Provide the (x, y) coordinate of the cell's center where the given text is located.  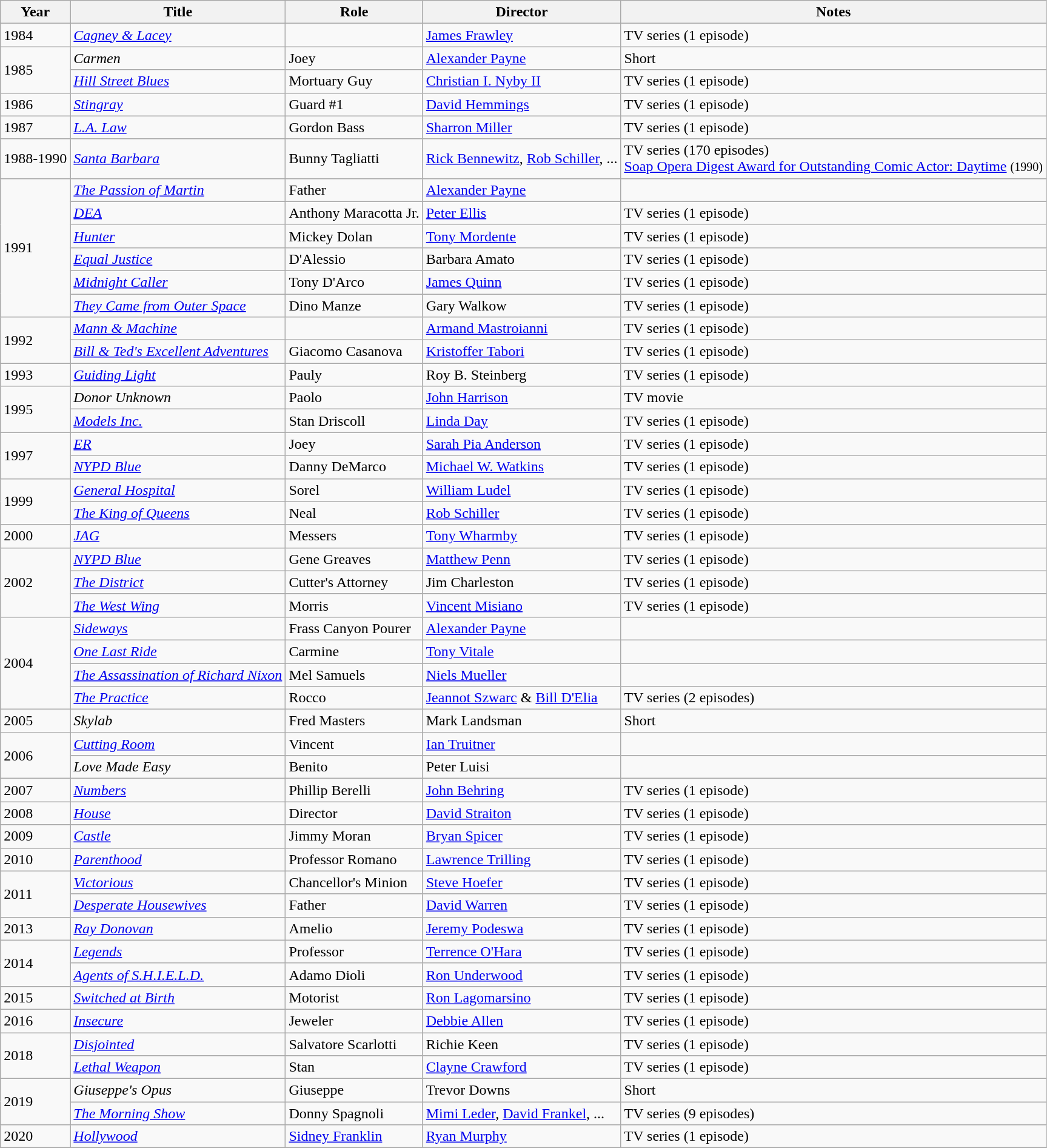
2002 (35, 582)
Sideways (178, 628)
2015 (35, 998)
Trevor Downs (521, 1090)
Switched at Birth (178, 998)
James Quinn (521, 282)
Title (178, 12)
1997 (35, 455)
Bryan Spicer (521, 836)
2010 (35, 859)
House (178, 813)
David Straiton (521, 813)
Stan (354, 1067)
2007 (35, 790)
2009 (35, 836)
TV series (9 episodes) (833, 1113)
Jeremy Podeswa (521, 928)
Richie Keen (521, 1044)
Sorel (354, 490)
Hunter (178, 236)
The Assassination of Richard Nixon (178, 675)
DEA (178, 213)
Agents of S.H.I.E.L.D. (178, 975)
Guiding Light (178, 375)
1984 (35, 35)
Chancellor's Minion (354, 882)
Legends (178, 952)
Desperate Housewives (178, 905)
Sidney Franklin (354, 1136)
1986 (35, 104)
Tony Vitale (521, 651)
Sharron Miller (521, 127)
General Hospital (178, 490)
Giuseppe's Opus (178, 1090)
Mickey Dolan (354, 236)
David Warren (521, 905)
Models Inc. (178, 421)
Cutting Room (178, 744)
Hill Street Blues (178, 81)
D'Alessio (354, 259)
Tony Mordente (521, 236)
Pauly (354, 375)
Lethal Weapon (178, 1067)
Barbara Amato (521, 259)
Skylab (178, 721)
Victorious (178, 882)
Midnight Caller (178, 282)
Professor (354, 952)
Adamo Dioli (354, 975)
Peter Luisi (521, 767)
Rick Bennewitz, Rob Schiller, ... (521, 159)
TV series (2 episodes) (833, 698)
The King of Queens (178, 513)
Ian Truitner (521, 744)
Benito (354, 767)
Neal (354, 513)
Vincent (354, 744)
Mimi Leder, David Frankel, ... (521, 1113)
David Hemmings (521, 104)
The Practice (178, 698)
Matthew Penn (521, 559)
Equal Justice (178, 259)
Cutter's Attorney (354, 582)
2019 (35, 1102)
One Last Ride (178, 651)
Linda Day (521, 421)
Messers (354, 536)
Mel Samuels (354, 675)
Clayne Crawford (521, 1067)
The West Wing (178, 605)
1988-1990 (35, 159)
Love Made Easy (178, 767)
Ryan Murphy (521, 1136)
Bunny Tagliatti (354, 159)
Morris (354, 605)
Tony Wharmby (521, 536)
Sarah Pia Anderson (521, 444)
L.A. Law (178, 127)
Steve Hoefer (521, 882)
Hollywood (178, 1136)
1993 (35, 375)
Kristoffer Tabori (521, 352)
Giacomo Casanova (354, 352)
Carmine (354, 651)
Mark Landsman (521, 721)
Role (354, 12)
Frass Canyon Pourer (354, 628)
Ray Donovan (178, 928)
2016 (35, 1021)
Gordon Bass (354, 127)
Niels Mueller (521, 675)
Castle (178, 836)
Stingray (178, 104)
Vincent Misiano (521, 605)
Ron Underwood (521, 975)
Gary Walkow (521, 305)
Terrence O'Hara (521, 952)
1985 (35, 70)
Notes (833, 12)
2013 (35, 928)
Santa Barbara (178, 159)
Disjointed (178, 1044)
Debbie Allen (521, 1021)
TV movie (833, 398)
Ron Lagomarsino (521, 998)
2011 (35, 894)
Rob Schiller (521, 513)
2014 (35, 963)
2008 (35, 813)
2005 (35, 721)
The Morning Show (178, 1113)
The District (178, 582)
Armand Mastroianni (521, 329)
Fred Masters (354, 721)
Jimmy Moran (354, 836)
Stan Driscoll (354, 421)
Giuseppe (354, 1090)
Tony D'Arco (354, 282)
1991 (35, 247)
Gene Greaves (354, 559)
1987 (35, 127)
2000 (35, 536)
Carmen (178, 58)
Donor Unknown (178, 398)
Peter Ellis (521, 213)
2006 (35, 756)
Salvatore Scarlotti (354, 1044)
Motorist (354, 998)
ER (178, 444)
JAG (178, 536)
James Frawley (521, 35)
Christian I. Nyby II (521, 81)
Insecure (178, 1021)
Phillip Berelli (354, 790)
The Passion of Martin (178, 190)
They Came from Outer Space (178, 305)
Michael W. Watkins (521, 467)
Year (35, 12)
Cagney & Lacey (178, 35)
Lawrence Trilling (521, 859)
William Ludel (521, 490)
1992 (35, 340)
Mann & Machine (178, 329)
Bill & Ted's Excellent Adventures (178, 352)
John Harrison (521, 398)
Roy B. Steinberg (521, 375)
1999 (35, 502)
Anthony Maracotta Jr. (354, 213)
Mortuary Guy (354, 81)
Jeannot Szwarc & Bill D'Elia (521, 698)
Guard #1 (354, 104)
Dino Manze (354, 305)
Jeweler (354, 1021)
TV series (170 episodes)Soap Opera Digest Award for Outstanding Comic Actor: Daytime (1990) (833, 159)
Parenthood (178, 859)
2004 (35, 663)
Professor Romano (354, 859)
Donny Spagnoli (354, 1113)
2018 (35, 1055)
1995 (35, 409)
Danny DeMarco (354, 467)
Jim Charleston (521, 582)
Numbers (178, 790)
Paolo (354, 398)
Amelio (354, 928)
Rocco (354, 698)
John Behring (521, 790)
2020 (35, 1136)
